Search for the cell housing the specified text and yield its (X, Y) center coordinate. 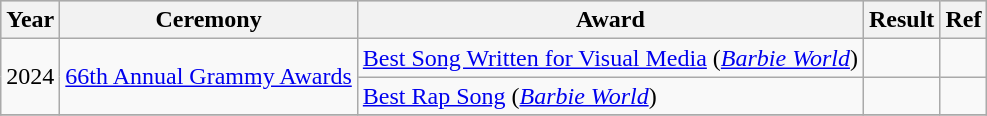
Award (610, 20)
Best Song Written for Visual Media (Barbie World) (610, 58)
66th Annual Grammy Awards (208, 77)
Year (30, 20)
Ref (964, 20)
Ceremony (208, 20)
2024 (30, 77)
Result (901, 20)
Best Rap Song (Barbie World) (610, 96)
